For the text-containing cell, return its midpoint in [x, y] coordinate format. 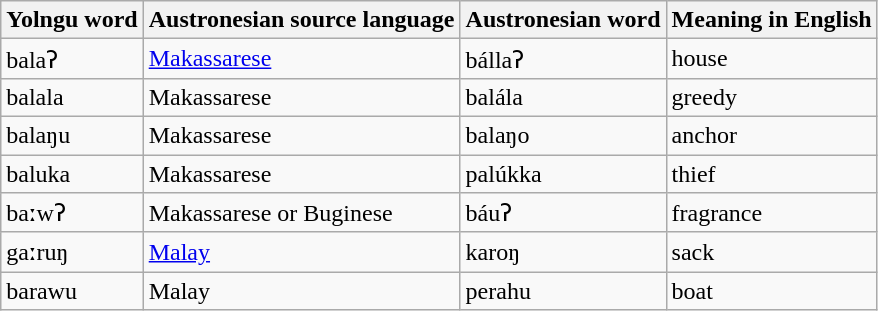
baluka [72, 173]
Austronesian word [563, 20]
greedy [772, 97]
karoŋ [563, 252]
boat [772, 291]
balaŋu [72, 135]
balaʔ [72, 59]
gaːruŋ [72, 252]
barawu [72, 291]
palúkka [563, 173]
fragrance [772, 213]
anchor [772, 135]
bállaʔ [563, 59]
baːwʔ [72, 213]
perahu [563, 291]
Makassarese or Buginese [302, 213]
Austronesian source language [302, 20]
Meaning in English [772, 20]
báuʔ [563, 213]
Yolngu word [72, 20]
balaŋo [563, 135]
balala [72, 97]
sack [772, 252]
thief [772, 173]
balála [563, 97]
house [772, 59]
